Scan for the cell matching the given text and deliver its (x, y) coordinate at center. 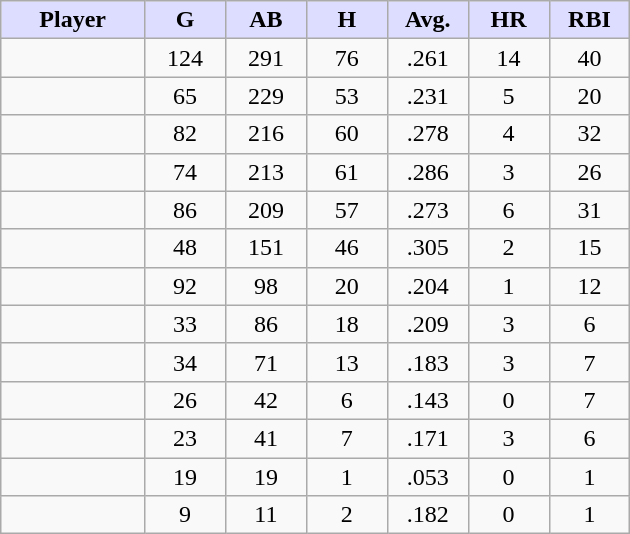
13 (346, 362)
.278 (428, 134)
AB (266, 20)
.182 (428, 515)
65 (186, 96)
12 (590, 286)
213 (266, 172)
60 (346, 134)
31 (590, 210)
48 (186, 248)
32 (590, 134)
Player (73, 20)
.171 (428, 438)
34 (186, 362)
.305 (428, 248)
.053 (428, 477)
229 (266, 96)
98 (266, 286)
41 (266, 438)
42 (266, 400)
92 (186, 286)
76 (346, 58)
14 (508, 58)
.261 (428, 58)
209 (266, 210)
4 (508, 134)
H (346, 20)
.143 (428, 400)
5 (508, 96)
HR (508, 20)
291 (266, 58)
151 (266, 248)
71 (266, 362)
53 (346, 96)
.231 (428, 96)
15 (590, 248)
216 (266, 134)
.209 (428, 324)
.183 (428, 362)
74 (186, 172)
124 (186, 58)
18 (346, 324)
G (186, 20)
33 (186, 324)
11 (266, 515)
57 (346, 210)
.273 (428, 210)
.286 (428, 172)
23 (186, 438)
61 (346, 172)
40 (590, 58)
9 (186, 515)
.204 (428, 286)
46 (346, 248)
82 (186, 134)
Avg. (428, 20)
RBI (590, 20)
